Provide the (X, Y) coordinate of the cell's center where the given text is located.  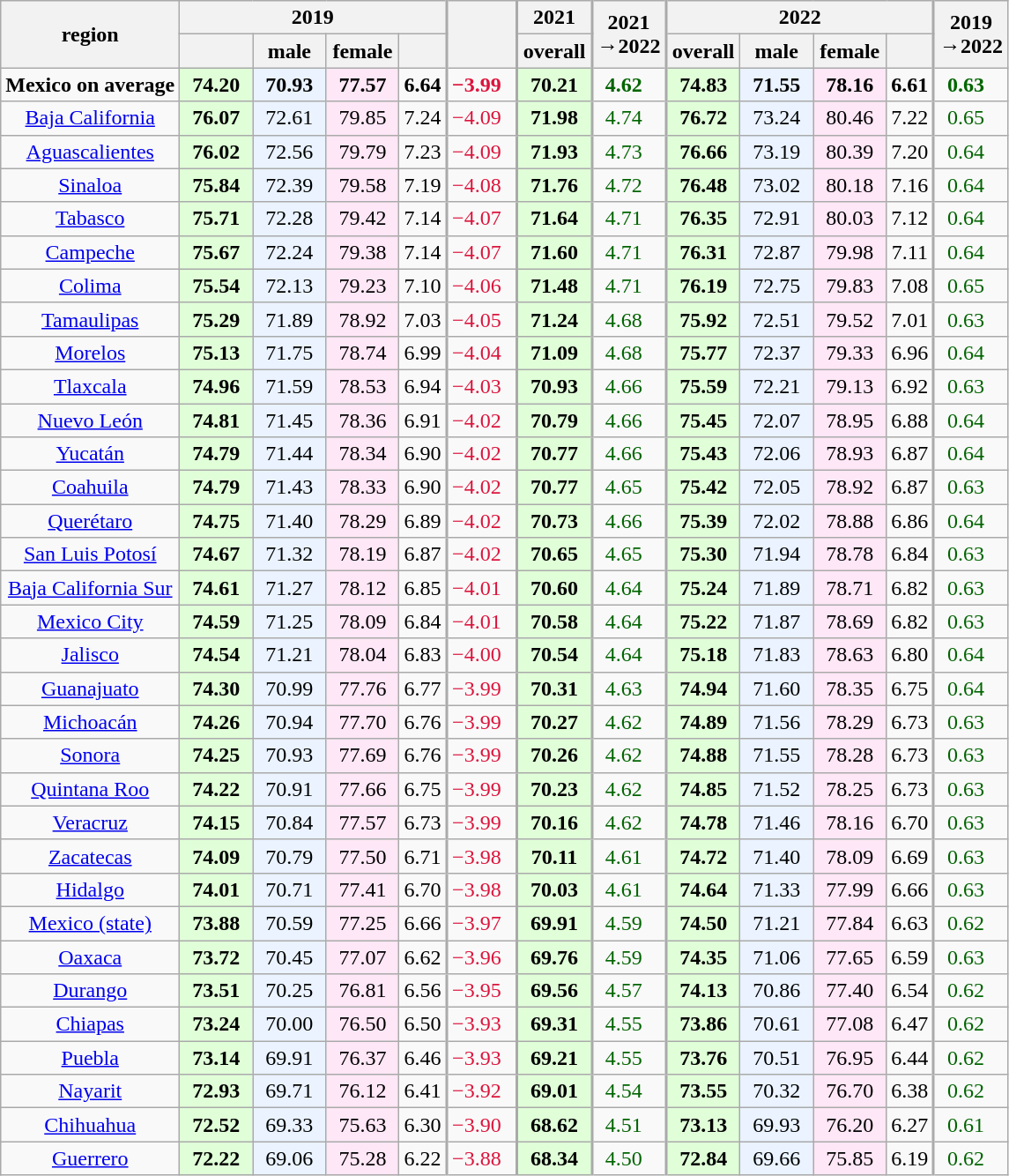
Nuevo León (90, 421)
72.22 (217, 1158)
−4.08 (482, 185)
78.53 (363, 386)
80.46 (849, 118)
Baja California (90, 118)
70.03 (555, 889)
71.25 (289, 621)
70.51 (777, 1058)
68.34 (555, 1158)
70.16 (555, 822)
72.05 (777, 488)
70.60 (555, 588)
73.72 (217, 956)
4.50 (629, 1158)
72.07 (777, 421)
6.61 (910, 85)
74.09 (217, 856)
78.95 (849, 421)
73.02 (777, 185)
−4.03 (482, 386)
79.85 (363, 118)
75.43 (703, 454)
75.59 (703, 386)
6.59 (910, 956)
73.76 (703, 1058)
69.33 (289, 1125)
72.93 (217, 1091)
Chiapas (90, 1024)
6.64 (423, 85)
Sinaloa (90, 185)
7.19 (423, 185)
72.39 (289, 185)
75.22 (703, 621)
71.32 (289, 555)
78.12 (363, 588)
78.25 (849, 789)
6.46 (423, 1058)
69.06 (289, 1158)
−3.92 (482, 1091)
79.58 (363, 185)
Aguascalientes (90, 152)
71.44 (289, 454)
71.56 (777, 722)
71.33 (777, 889)
70.32 (777, 1091)
6.88 (910, 421)
4.63 (629, 688)
73.19 (777, 152)
80.39 (849, 152)
70.86 (777, 991)
78.71 (849, 588)
Morelos (90, 353)
7.08 (910, 286)
6.89 (423, 521)
80.18 (849, 185)
6.56 (423, 991)
79.79 (363, 152)
73.13 (703, 1125)
Mexico (state) (90, 923)
72.37 (777, 353)
77.40 (849, 991)
2021→2022 (629, 34)
Michoacán (90, 722)
74.30 (217, 688)
−3.97 (482, 923)
Durango (90, 991)
69.71 (289, 1091)
6.69 (910, 856)
71.93 (555, 152)
70.45 (289, 956)
78.63 (849, 655)
71.87 (777, 621)
Nayarit (90, 1091)
72.84 (703, 1158)
74.15 (217, 822)
78.19 (363, 555)
Mexico on average (90, 85)
−3.95 (482, 991)
69.93 (777, 1125)
71.52 (777, 789)
75.84 (217, 185)
74.54 (217, 655)
6.62 (423, 956)
Colima (90, 286)
71.76 (555, 185)
Guanajuato (90, 688)
76.48 (703, 185)
74.78 (703, 822)
78.35 (849, 688)
69.21 (555, 1058)
71.83 (777, 655)
Coahuila (90, 488)
79.33 (849, 353)
6.92 (910, 386)
77.76 (363, 688)
75.67 (217, 252)
72.28 (289, 219)
71.27 (289, 588)
74.26 (217, 722)
2021 (555, 18)
74.64 (703, 889)
74.35 (703, 956)
74.81 (217, 421)
7.01 (910, 319)
71.06 (777, 956)
2019→2022 (971, 34)
76.02 (217, 152)
76.19 (703, 286)
72.61 (289, 118)
−3.96 (482, 956)
77.99 (849, 889)
79.23 (363, 286)
76.12 (363, 1091)
Veracruz (90, 822)
Zacatecas (90, 856)
San Luis Potosí (90, 555)
71.24 (555, 319)
73.88 (217, 923)
79.13 (849, 386)
71.64 (555, 219)
70.61 (777, 1024)
75.13 (217, 353)
73.51 (217, 991)
6.38 (910, 1091)
6.86 (910, 521)
70.31 (555, 688)
71.43 (289, 488)
78.33 (363, 488)
7.20 (910, 152)
75.63 (363, 1125)
78.74 (363, 353)
6.27 (910, 1125)
73.55 (703, 1091)
70.11 (555, 856)
2022 (800, 18)
75.45 (703, 421)
7.24 (423, 118)
76.81 (363, 991)
71.75 (289, 353)
73.86 (703, 1024)
69.66 (777, 1158)
78.69 (849, 621)
75.28 (363, 1158)
76.31 (703, 252)
Tamaulipas (90, 319)
region (90, 34)
7.11 (910, 252)
4.73 (629, 152)
6.80 (910, 655)
72.51 (777, 319)
−4.06 (482, 286)
72.75 (777, 286)
−4.05 (482, 319)
74.88 (703, 755)
6.94 (423, 386)
78.93 (849, 454)
7.16 (910, 185)
72.87 (777, 252)
74.85 (703, 789)
6.83 (423, 655)
7.22 (910, 118)
69.76 (555, 956)
76.37 (363, 1058)
74.13 (703, 991)
7.03 (423, 319)
74.67 (217, 555)
6.91 (423, 421)
75.29 (217, 319)
6.77 (423, 688)
80.03 (849, 219)
75.24 (703, 588)
72.06 (777, 454)
6.47 (910, 1024)
74.96 (217, 386)
Yucatán (90, 454)
76.72 (703, 118)
6.99 (423, 353)
Querétaro (90, 521)
76.50 (363, 1024)
72.13 (289, 286)
75.85 (849, 1158)
Tlaxcala (90, 386)
70.99 (289, 688)
6.50 (423, 1024)
78.36 (363, 421)
6.44 (910, 1058)
73.14 (217, 1058)
74.22 (217, 789)
74.89 (703, 722)
71.48 (555, 286)
70.91 (289, 789)
77.08 (849, 1024)
75.42 (703, 488)
77.07 (363, 956)
−4.00 (482, 655)
72.21 (777, 386)
71.46 (777, 822)
71.94 (777, 555)
74.83 (703, 85)
70.58 (555, 621)
77.66 (363, 789)
6.54 (910, 991)
72.02 (777, 521)
74.61 (217, 588)
6.85 (423, 588)
72.91 (777, 219)
6.30 (423, 1125)
79.52 (849, 319)
74.72 (703, 856)
74.20 (217, 85)
72.52 (217, 1125)
4.57 (629, 991)
75.18 (703, 655)
79.98 (849, 252)
70.25 (289, 991)
71.09 (555, 353)
6.19 (910, 1158)
70.26 (555, 755)
Chihuahua (90, 1125)
77.41 (363, 889)
75.54 (217, 286)
78.34 (363, 454)
Tabasco (90, 219)
Baja California Sur (90, 588)
4.72 (629, 185)
77.25 (363, 923)
70.65 (555, 555)
6.96 (910, 353)
77.70 (363, 722)
74.50 (703, 923)
7.12 (910, 219)
2019 (314, 18)
Hidalgo (90, 889)
75.39 (703, 521)
74.25 (217, 755)
78.04 (363, 655)
Oaxaca (90, 956)
76.20 (849, 1125)
0.61 (971, 1125)
75.77 (703, 353)
68.62 (555, 1125)
4.74 (629, 118)
Quintana Roo (90, 789)
−4.04 (482, 353)
74.75 (217, 521)
71.98 (555, 118)
75.30 (703, 555)
78.78 (849, 555)
Guerrero (90, 1158)
69.01 (555, 1091)
6.71 (423, 856)
76.66 (703, 152)
69.31 (555, 1024)
−3.88 (482, 1158)
77.50 (363, 856)
79.83 (849, 286)
69.56 (555, 991)
70.59 (289, 923)
77.84 (849, 923)
72.24 (289, 252)
72.56 (289, 152)
74.59 (217, 621)
Mexico City (90, 621)
75.71 (217, 219)
−3.90 (482, 1125)
Jalisco (90, 655)
6.63 (910, 923)
79.38 (363, 252)
70.54 (555, 655)
Puebla (90, 1058)
79.42 (363, 219)
6.22 (423, 1158)
Campeche (90, 252)
70.00 (289, 1024)
76.35 (703, 219)
75.92 (703, 319)
78.28 (849, 755)
7.23 (423, 152)
70.84 (289, 822)
74.94 (703, 688)
70.23 (555, 789)
6.41 (423, 1091)
74.01 (217, 889)
4.51 (629, 1125)
70.27 (555, 722)
77.69 (363, 755)
70.94 (289, 722)
70.73 (555, 521)
71.45 (289, 421)
71.59 (289, 386)
Sonora (90, 755)
78.88 (849, 521)
70.21 (555, 85)
76.70 (849, 1091)
76.95 (849, 1058)
7.10 (423, 286)
4.54 (629, 1091)
77.65 (849, 956)
70.71 (289, 889)
76.07 (217, 118)
